From the cell containing the given text, extract its center point as [X, Y] coordinate. 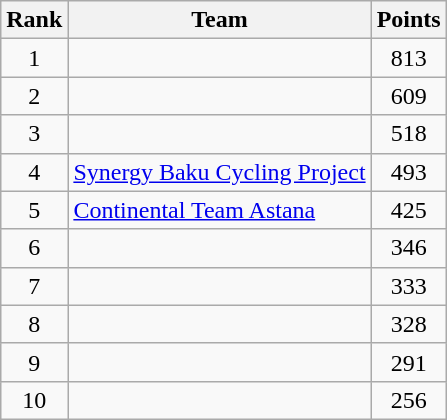
291 [408, 362]
Continental Team Astana [220, 210]
Team [220, 20]
328 [408, 324]
493 [408, 172]
3 [34, 134]
813 [408, 58]
Rank [34, 20]
518 [408, 134]
5 [34, 210]
4 [34, 172]
Synergy Baku Cycling Project [220, 172]
256 [408, 400]
8 [34, 324]
10 [34, 400]
9 [34, 362]
425 [408, 210]
2 [34, 96]
333 [408, 286]
346 [408, 248]
1 [34, 58]
Points [408, 20]
609 [408, 96]
7 [34, 286]
6 [34, 248]
